Return the [x, y] coordinate for the center point of the cell that contains the specified text.  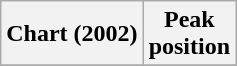
Chart (2002) [72, 34]
Peakposition [189, 34]
